Determine the (x, y) coordinate at the center of the cell enclosing the given text.  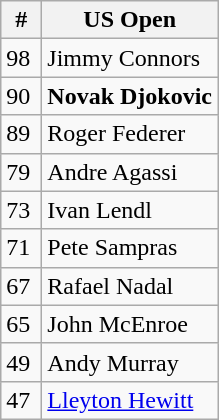
John McEnroe (130, 324)
Ivan Lendl (130, 210)
Lleyton Hewitt (130, 400)
67 (22, 286)
# (22, 20)
65 (22, 324)
US Open (130, 20)
Roger Federer (130, 134)
73 (22, 210)
90 (22, 96)
Andre Agassi (130, 172)
71 (22, 248)
47 (22, 400)
49 (22, 362)
89 (22, 134)
Rafael Nadal (130, 286)
Novak Djokovic (130, 96)
79 (22, 172)
Jimmy Connors (130, 58)
98 (22, 58)
Andy Murray (130, 362)
Pete Sampras (130, 248)
